Return [X, Y] of the center of cell containing provided text 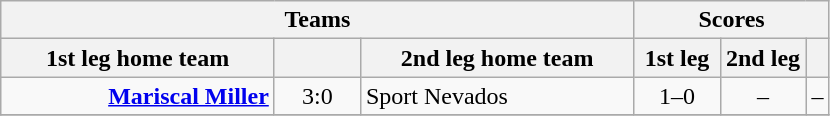
1st leg [677, 58]
Mariscal Miller [138, 96]
1–0 [677, 96]
1st leg home team [138, 58]
3:0 [317, 96]
Teams [318, 20]
Scores [732, 20]
2nd leg home team [497, 58]
Sport Nevados [497, 96]
2nd leg [763, 58]
